Scan for the cell matching the given text and deliver its [X, Y] coordinate at center. 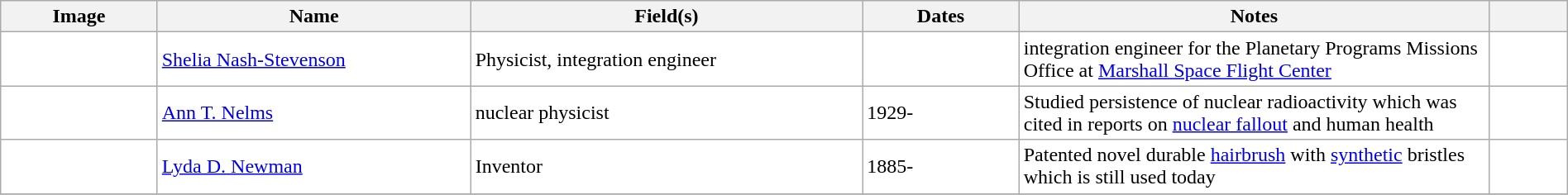
nuclear physicist [667, 112]
integration engineer for the Planetary Programs Missions Office at Marshall Space Flight Center [1254, 59]
Physicist, integration engineer [667, 59]
Studied persistence of nuclear radioactivity which was cited in reports on nuclear fallout and human health [1254, 112]
Name [314, 17]
1885- [941, 167]
Field(s) [667, 17]
Shelia Nash-Stevenson [314, 59]
1929- [941, 112]
Notes [1254, 17]
Dates [941, 17]
Inventor [667, 167]
Image [79, 17]
Lyda D. Newman [314, 167]
Patented novel durable hairbrush with synthetic bristles which is still used today [1254, 167]
Ann T. Nelms [314, 112]
